Find where the given text appears and provide that cell's center as [x, y] coordinate. 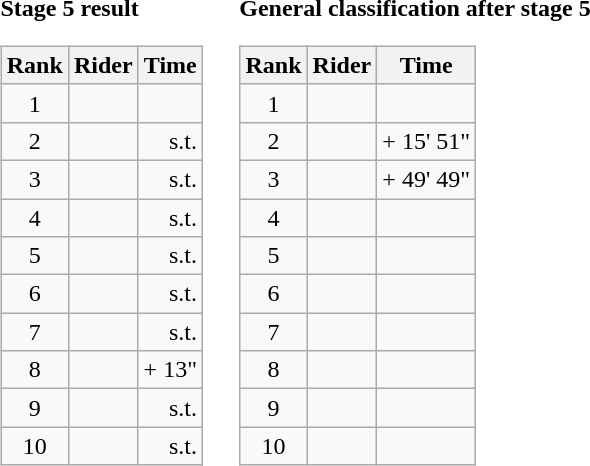
+ 13" [170, 370]
+ 49' 49" [426, 179]
+ 15' 51" [426, 141]
